From the cell containing the given text, extract its center point as (x, y) coordinate. 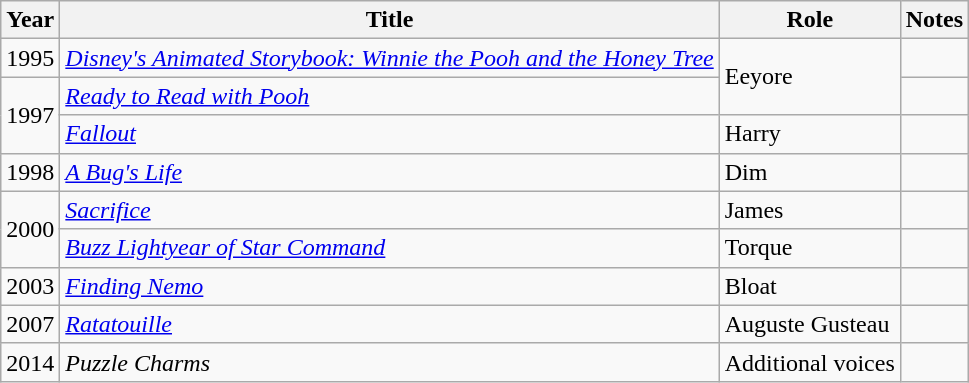
Title (390, 20)
2003 (30, 286)
Torque (810, 248)
1997 (30, 115)
1995 (30, 58)
Eeyore (810, 77)
Bloat (810, 286)
Ratatouille (390, 324)
Additional voices (810, 362)
Notes (934, 20)
Sacrifice (390, 210)
Ready to Read with Pooh (390, 96)
Buzz Lightyear of Star Command (390, 248)
Fallout (390, 134)
Puzzle Charms (390, 362)
Role (810, 20)
2007 (30, 324)
Auguste Gusteau (810, 324)
James (810, 210)
1998 (30, 172)
Harry (810, 134)
2014 (30, 362)
2000 (30, 229)
Year (30, 20)
Dim (810, 172)
Disney's Animated Storybook: Winnie the Pooh and the Honey Tree (390, 58)
A Bug's Life (390, 172)
Finding Nemo (390, 286)
